Find where the given text appears and provide that cell's center as [x, y] coordinate. 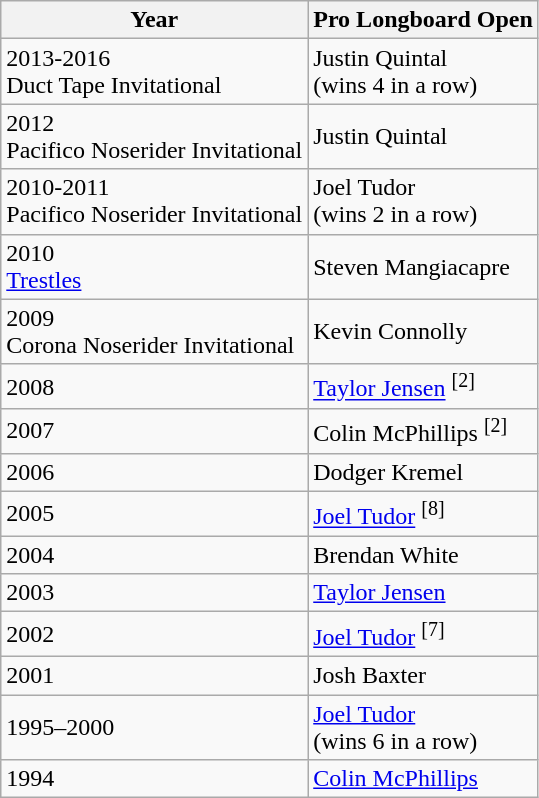
Taylor Jensen [2] [424, 386]
Steven Mangiacapre [424, 266]
Colin McPhillips [2] [424, 432]
Joel Tudor [8] [424, 514]
2005 [154, 514]
Justin Quintal(wins 4 in a row) [424, 72]
Dodger Kremel [424, 472]
2003 [154, 593]
2013-2016 Duct Tape Invitational [154, 72]
Joel Tudor (wins 2 in a row) [424, 202]
Colin McPhillips [424, 779]
2004 [154, 555]
Brendan White [424, 555]
1994 [154, 779]
2012 Pacifico Noserider Invitational [154, 136]
Joel Tudor [7] [424, 634]
1995–2000 [154, 728]
2010-2011 Pacifico Noserider Invitational [154, 202]
2002 [154, 634]
Joel Tudor(wins 6 in a row) [424, 728]
Kevin Connolly [424, 332]
Justin Quintal [424, 136]
2007 [154, 432]
2006 [154, 472]
2001 [154, 676]
Year [154, 20]
2010 Trestles [154, 266]
Pro Longboard Open [424, 20]
Josh Baxter [424, 676]
2009Corona Noserider Invitational [154, 332]
Taylor Jensen [424, 593]
2008 [154, 386]
